From the cell containing the given text, extract its center point as [x, y] coordinate. 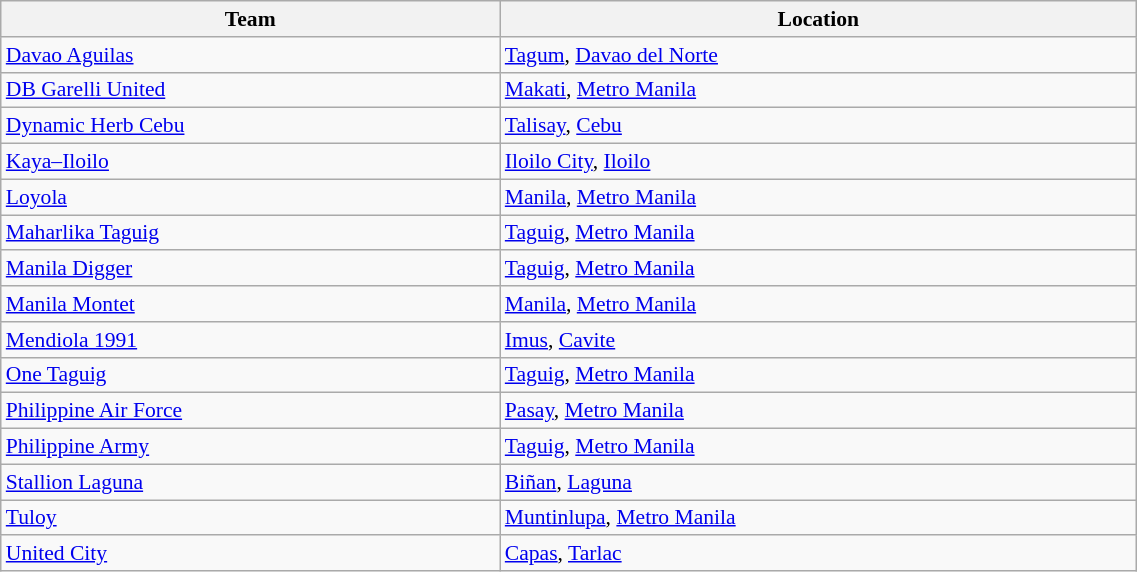
Tagum, Davao del Norte [818, 55]
Kaya–Iloilo [250, 162]
Pasay, Metro Manila [818, 411]
Location [818, 19]
Biñan, Laguna [818, 482]
Talisay, Cebu [818, 126]
Capas, Tarlac [818, 554]
Dynamic Herb Cebu [250, 126]
One Taguig [250, 375]
Manila Montet [250, 304]
Mendiola 1991 [250, 340]
Davao Aguilas [250, 55]
Tuloy [250, 518]
Stallion Laguna [250, 482]
Maharlika Taguig [250, 233]
Muntinlupa, Metro Manila [818, 518]
DB Garelli United [250, 90]
Manila Digger [250, 269]
United City [250, 554]
Makati, Metro Manila [818, 90]
Philippine Air Force [250, 411]
Imus, Cavite [818, 340]
Team [250, 19]
Iloilo City, Iloilo [818, 162]
Philippine Army [250, 447]
Loyola [250, 197]
